From the cell containing the given text, extract its center point as [x, y] coordinate. 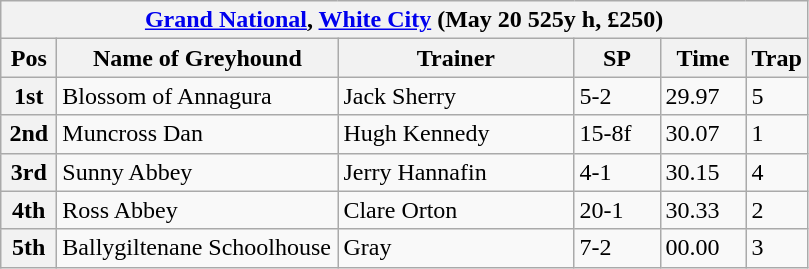
SP [617, 58]
3rd [29, 172]
4-1 [617, 172]
7-2 [617, 248]
3 [776, 248]
Pos [29, 58]
Jack Sherry [456, 96]
Sunny Abbey [198, 172]
30.15 [703, 172]
Gray [456, 248]
Trainer [456, 58]
30.33 [703, 210]
4th [29, 210]
Ross Abbey [198, 210]
Trap [776, 58]
29.97 [703, 96]
5th [29, 248]
2 [776, 210]
1st [29, 96]
Ballygiltenane Schoolhouse [198, 248]
20-1 [617, 210]
4 [776, 172]
2nd [29, 134]
Time [703, 58]
5-2 [617, 96]
00.00 [703, 248]
Hugh Kennedy [456, 134]
Name of Greyhound [198, 58]
1 [776, 134]
15-8f [617, 134]
Muncross Dan [198, 134]
5 [776, 96]
Clare Orton [456, 210]
Blossom of Annagura [198, 96]
Jerry Hannafin [456, 172]
30.07 [703, 134]
Grand National, White City (May 20 525y h, £250) [404, 20]
